Find where the given text appears and provide that cell's center as (X, Y) coordinate. 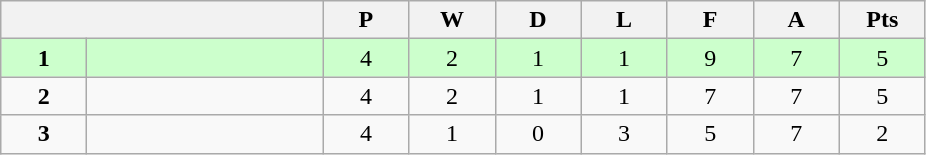
P (366, 20)
0 (538, 134)
F (710, 20)
Pts (882, 20)
A (796, 20)
L (624, 20)
9 (710, 58)
W (452, 20)
D (538, 20)
